Search for the cell housing the specified text and yield its (X, Y) center coordinate. 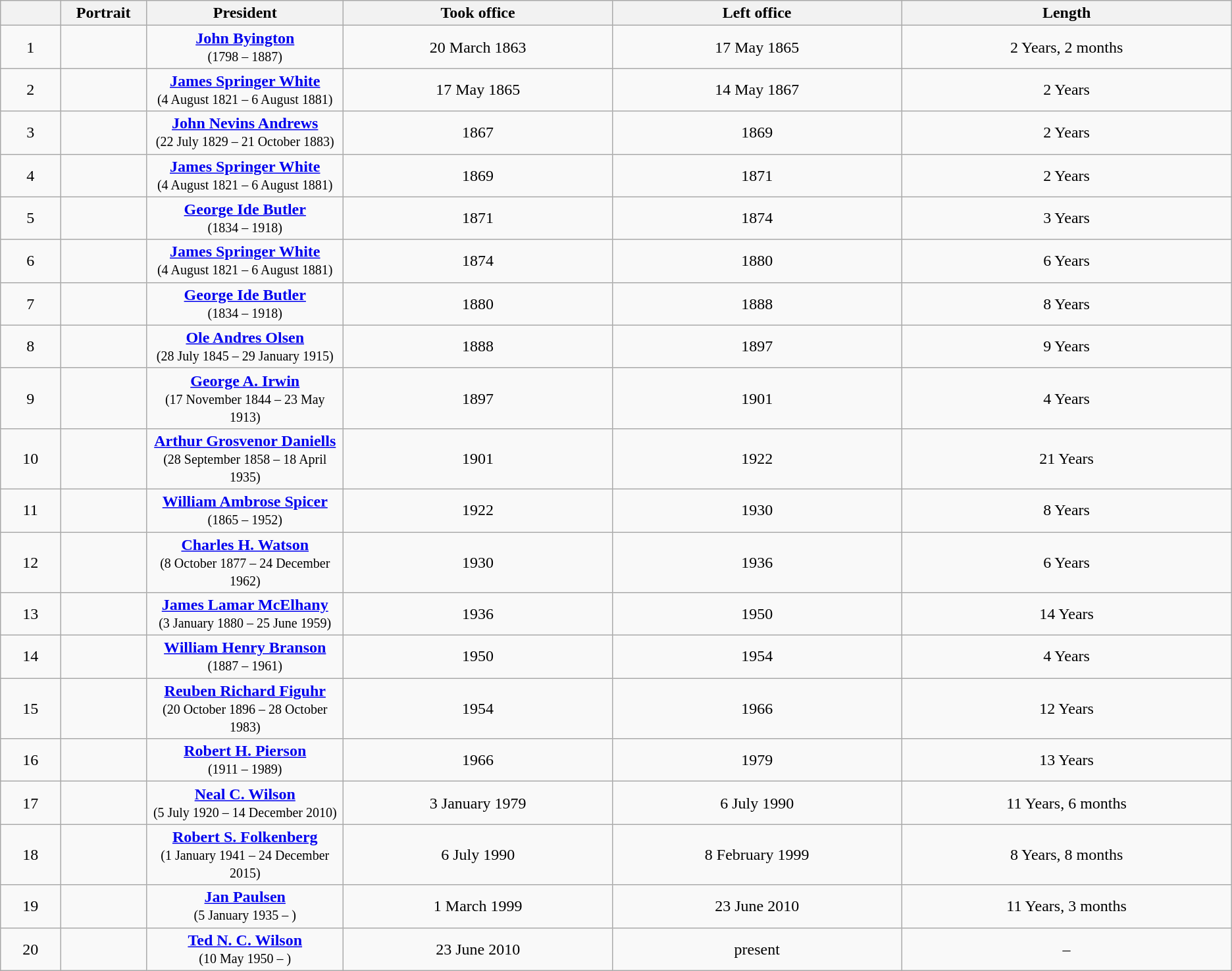
2 (30, 89)
18 (30, 855)
13 (30, 614)
6 (30, 261)
John Nevins Andrews(22 July 1829 – 21 October 1883) (245, 133)
Reuben Richard Figuhr(20 October 1896 – 28 October 1983) (245, 709)
Robert S. Folkenberg(1 January 1941 – 24 December 2015) (245, 855)
14 May 1867 (757, 89)
20 (30, 949)
14 Years (1066, 614)
George A. Irwin(17 November 1844 – 23 May 1913) (245, 398)
8 (30, 346)
1 March 1999 (478, 907)
Ole Andres Olsen(28 July 1845 – 29 January 1915) (245, 346)
9 (30, 398)
16 (30, 760)
Jan Paulsen (5 January 1935 – ) (245, 907)
2 Years, 2 months (1066, 47)
Robert H. Pierson(1911 – 1989) (245, 760)
Length (1066, 13)
13 Years (1066, 760)
10 (30, 459)
John Byington(1798 – 1887) (245, 47)
1867 (478, 133)
12 Years (1066, 709)
15 (30, 709)
9 Years (1066, 346)
20 March 1863 (478, 47)
11 Years, 3 months (1066, 907)
19 (30, 907)
Ted N. C. Wilson (10 May 1950 – ) (245, 949)
Took office (478, 13)
14 (30, 657)
17 (30, 803)
5 (30, 218)
present (757, 949)
8 February 1999 (757, 855)
7 (30, 304)
8 Years, 8 months (1066, 855)
Portrait (104, 13)
William Henry Branson(1887 – 1961) (245, 657)
– (1066, 949)
1 (30, 47)
Arthur Grosvenor Daniells(28 September 1858 – 18 April 1935) (245, 459)
1979 (757, 760)
James Lamar McElhany(3 January 1880 – 25 June 1959) (245, 614)
4 (30, 175)
11 (30, 510)
Neal C. Wilson(5 July 1920 – 14 December 2010) (245, 803)
21 Years (1066, 459)
12 (30, 562)
President (245, 13)
Left office (757, 13)
Charles H. Watson(8 October 1877 – 24 December 1962) (245, 562)
11 Years, 6 months (1066, 803)
William Ambrose Spicer(1865 – 1952) (245, 510)
3 January 1979 (478, 803)
3 Years (1066, 218)
3 (30, 133)
